Capture the cell that displays the provided text and extract its [x, y] central coordinate. 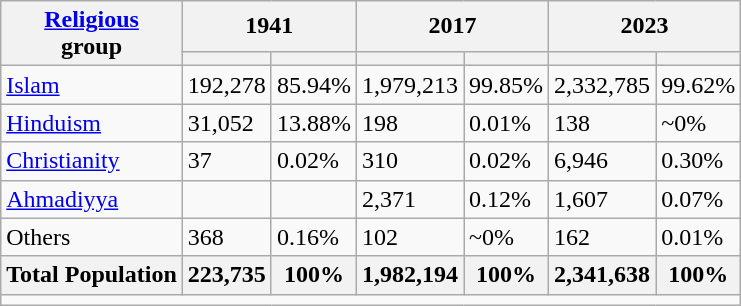
2023 [645, 26]
99.62% [698, 85]
198 [410, 123]
368 [226, 237]
0.12% [506, 199]
Total Population [92, 275]
1,607 [602, 199]
102 [410, 237]
37 [226, 161]
223,735 [226, 275]
0.16% [314, 237]
Islam [92, 85]
Others [92, 237]
85.94% [314, 85]
Hinduism [92, 123]
2017 [452, 26]
Ahmadiyya [92, 199]
1,982,194 [410, 275]
0.07% [698, 199]
1,979,213 [410, 85]
Christianity [92, 161]
2,332,785 [602, 85]
13.88% [314, 123]
192,278 [226, 85]
2,341,638 [602, 275]
0.30% [698, 161]
Religiousgroup [92, 34]
31,052 [226, 123]
310 [410, 161]
6,946 [602, 161]
162 [602, 237]
138 [602, 123]
99.85% [506, 85]
1941 [269, 26]
2,371 [410, 199]
